Detect which cell encompasses the target text, then output its (x, y) center coordinate. 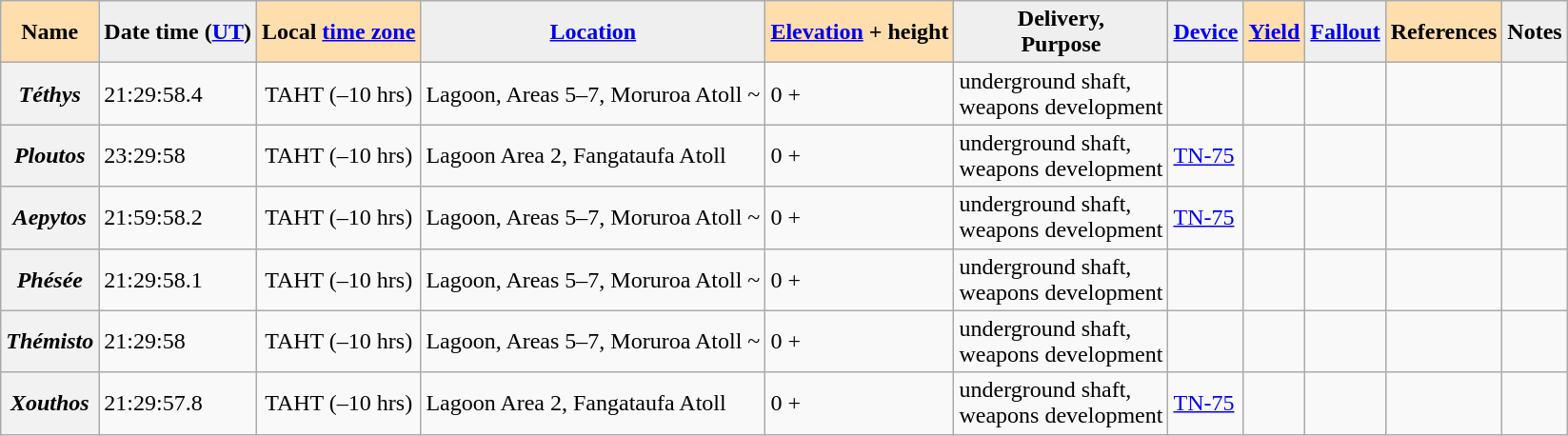
23:29:58 (178, 156)
Thémisto (50, 341)
Elevation + height (860, 32)
Yield (1274, 32)
21:29:57.8 (178, 404)
Fallout (1345, 32)
References (1443, 32)
Ploutos (50, 156)
21:59:58.2 (178, 217)
21:29:58.1 (178, 280)
Local time zone (339, 32)
21:29:58 (178, 341)
21:29:58.4 (178, 93)
Phésée (50, 280)
Date time (UT) (178, 32)
Téthys (50, 93)
Xouthos (50, 404)
Device (1205, 32)
Notes (1535, 32)
Name (50, 32)
Aepytos (50, 217)
Delivery, Purpose (1061, 32)
Location (593, 32)
